Return the [X, Y] coordinate for the center point of the cell that contains the specified text.  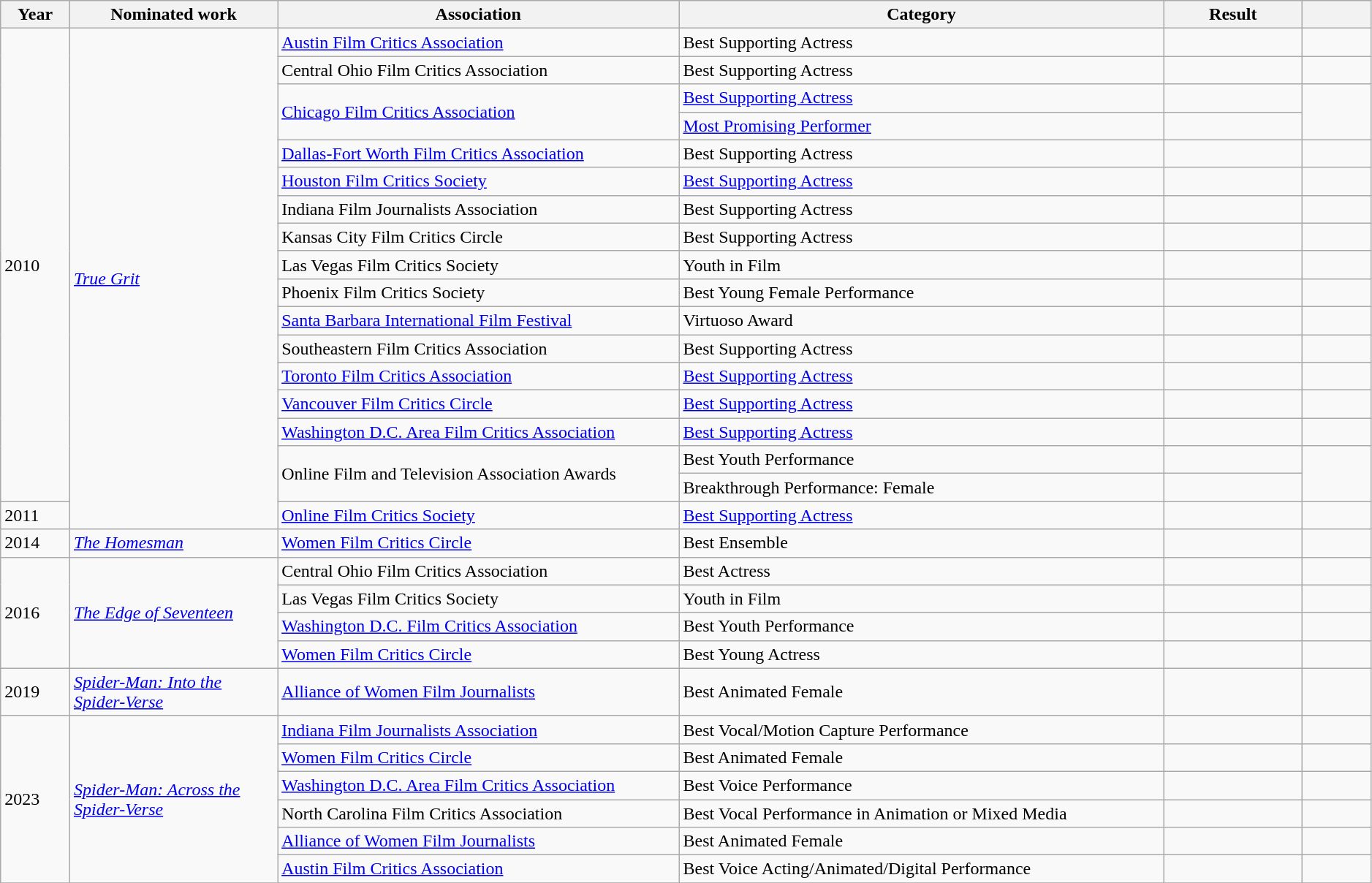
Year [35, 15]
Best Young Female Performance [921, 292]
Washington D.C. Film Critics Association [478, 626]
Dallas-Fort Worth Film Critics Association [478, 154]
Phoenix Film Critics Society [478, 292]
Category [921, 15]
Best Voice Acting/Animated/Digital Performance [921, 869]
The Edge of Seventeen [173, 613]
2014 [35, 543]
2011 [35, 515]
The Homesman [173, 543]
Online Film Critics Society [478, 515]
True Grit [173, 279]
Best Vocal/Motion Capture Performance [921, 729]
Virtuoso Award [921, 320]
Best Ensemble [921, 543]
Southeastern Film Critics Association [478, 349]
Spider-Man: Across the Spider-Verse [173, 799]
2016 [35, 613]
Chicago Film Critics Association [478, 112]
2023 [35, 799]
Spider-Man: Into the Spider-Verse [173, 691]
Houston Film Critics Society [478, 181]
Result [1232, 15]
Best Vocal Performance in Animation or Mixed Media [921, 814]
Santa Barbara International Film Festival [478, 320]
Most Promising Performer [921, 126]
Association [478, 15]
2010 [35, 265]
Vancouver Film Critics Circle [478, 404]
Nominated work [173, 15]
Best Voice Performance [921, 785]
Online Film and Television Association Awards [478, 474]
Toronto Film Critics Association [478, 376]
Breakthrough Performance: Female [921, 488]
Best Actress [921, 571]
Kansas City Film Critics Circle [478, 237]
2019 [35, 691]
Best Young Actress [921, 654]
North Carolina Film Critics Association [478, 814]
